Determine the (x, y) coordinate at the center of the cell enclosing the given text.  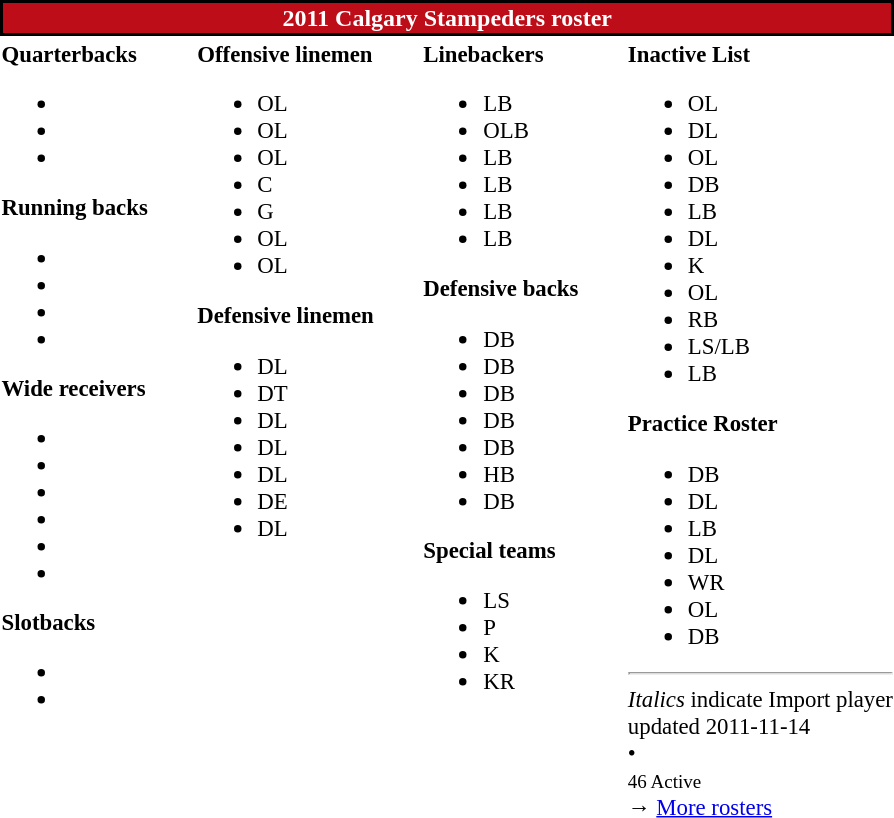
2011 Calgary Stampeders roster (447, 18)
